Capture the cell that displays the provided text and extract its [x, y] central coordinate. 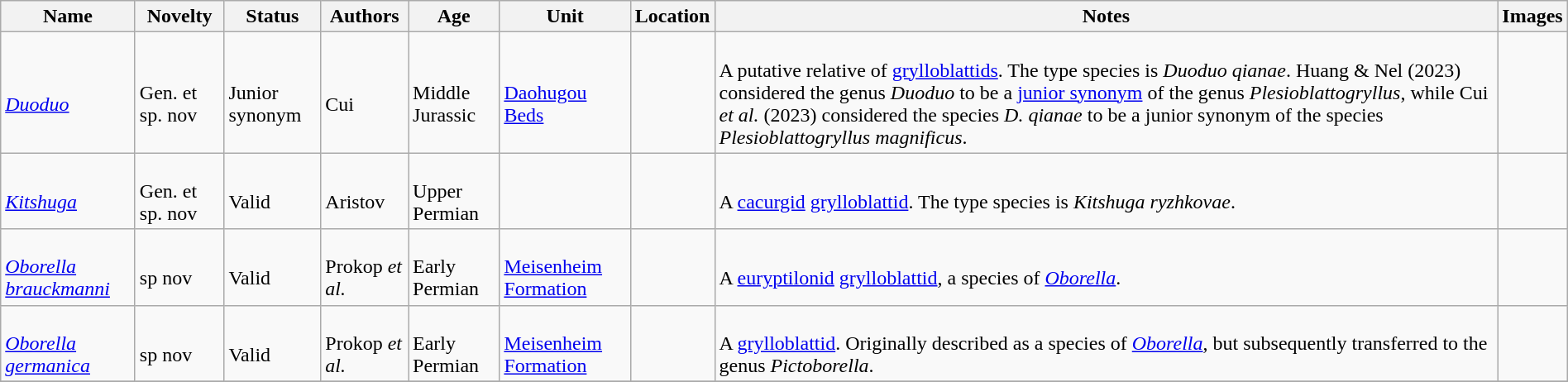
Novelty [179, 17]
A grylloblattid. Originally described as a species of Oborella, but subsequently transferred to the genus Pictoborella. [1107, 343]
Aristov [365, 191]
Name [68, 17]
Age [454, 17]
Oborella germanica [68, 343]
Middle Jurassic [454, 93]
Cui [365, 93]
A euryptilonid grylloblattid, a species of Oborella. [1107, 267]
Junior synonym [273, 93]
Authors [365, 17]
Oborella brauckmanni [68, 267]
Notes [1107, 17]
Duoduo [68, 93]
Status [273, 17]
Upper Permian [454, 191]
Unit [565, 17]
Location [672, 17]
Daohugou Beds [565, 93]
Images [1532, 17]
Kitshuga [68, 191]
A cacurgid grylloblattid. The type species is Kitshuga ryzhkovae. [1107, 191]
